Scan for the cell matching the given text and deliver its (X, Y) coordinate at center. 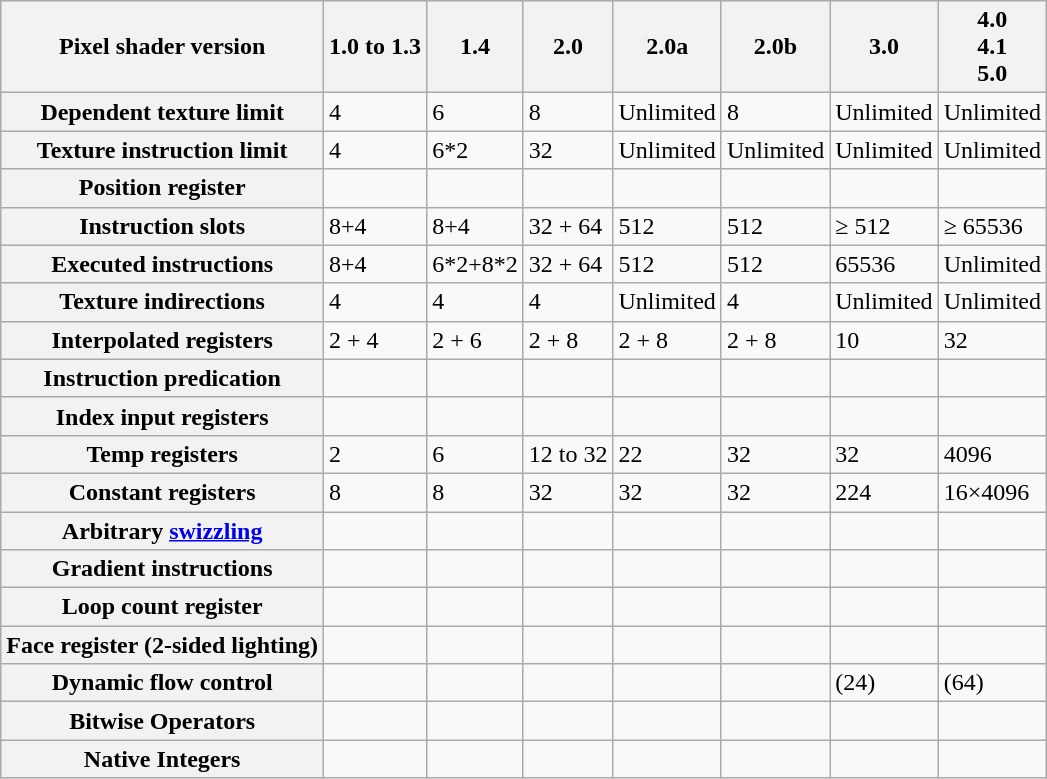
1.4 (476, 47)
(24) (884, 683)
Index input registers (162, 416)
Face register (2-sided lighting) (162, 645)
Bitwise Operators (162, 721)
2.0a (667, 47)
Instruction slots (162, 226)
≥ 65536 (992, 226)
6*2+8*2 (476, 264)
Native Integers (162, 759)
65536 (884, 264)
2.0 (568, 47)
Arbitrary swizzling (162, 531)
Pixel shader version (162, 47)
2.0b (775, 47)
2 (376, 454)
12 to 32 (568, 454)
Temp registers (162, 454)
Position register (162, 188)
10 (884, 340)
Texture instruction limit (162, 150)
Gradient instructions (162, 569)
16×4096 (992, 492)
≥ 512 (884, 226)
6*2 (476, 150)
Instruction predication (162, 378)
4096 (992, 454)
1.0 to 1.3 (376, 47)
22 (667, 454)
Dependent texture limit (162, 112)
Executed instructions (162, 264)
Interpolated registers (162, 340)
2 + 4 (376, 340)
Dynamic flow control (162, 683)
3.0 (884, 47)
Texture indirections (162, 302)
224 (884, 492)
(64) (992, 683)
Constant registers (162, 492)
4.0 4.1 5.0 (992, 47)
2 + 6 (476, 340)
Loop count register (162, 607)
